Determine the (X, Y) coordinate at the center of the cell enclosing the given text.  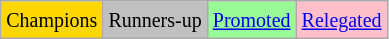
Promoted (252, 20)
Runners-up (155, 20)
Relegated (342, 20)
Champions (52, 20)
